Output the (X, Y) coordinate of the center of the cell containing the given text.  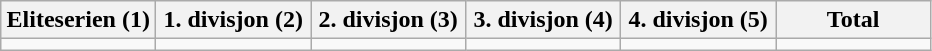
3. divisjon (4) (544, 20)
2. divisjon (3) (388, 20)
Total (854, 20)
4. divisjon (5) (698, 20)
Eliteserien (1) (78, 20)
1. divisjon (2) (234, 20)
